Scan for the cell matching the given text and deliver its (X, Y) coordinate at center. 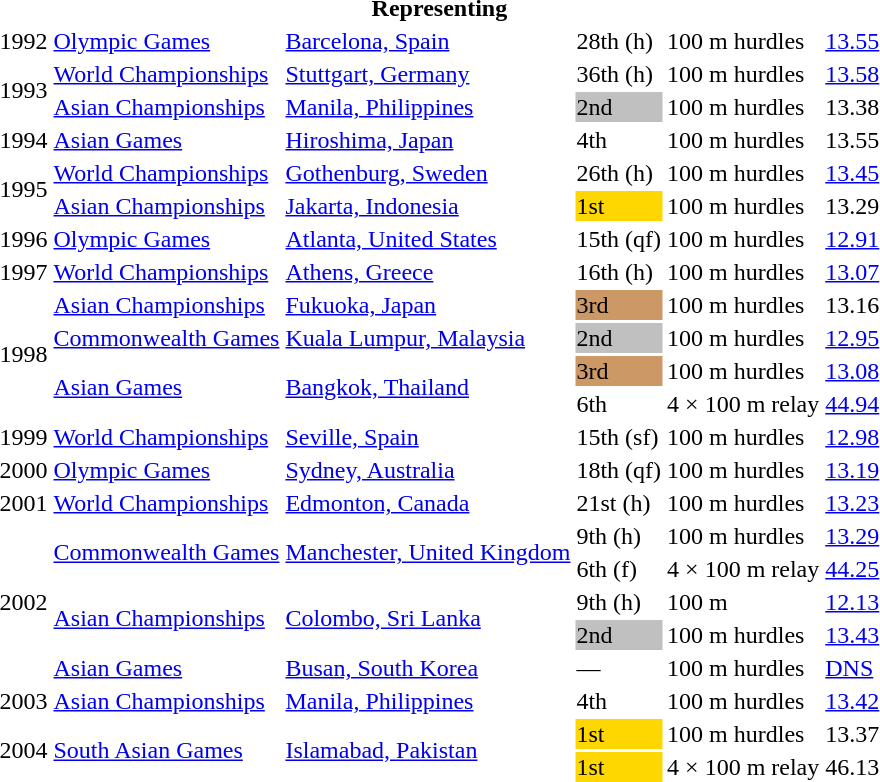
Gothenburg, Sweden (428, 173)
15th (qf) (619, 239)
South Asian Games (166, 750)
Fukuoka, Japan (428, 305)
36th (h) (619, 74)
Islamabad, Pakistan (428, 750)
Atlanta, United States (428, 239)
Busan, South Korea (428, 668)
Sydney, Australia (428, 470)
Kuala Lumpur, Malaysia (428, 338)
Bangkok, Thailand (428, 388)
Stuttgart, Germany (428, 74)
— (619, 668)
28th (h) (619, 41)
18th (qf) (619, 470)
21st (h) (619, 503)
15th (sf) (619, 437)
100 m (744, 602)
Hiroshima, Japan (428, 140)
6th (619, 404)
Seville, Spain (428, 437)
Manchester, United Kingdom (428, 552)
Edmonton, Canada (428, 503)
Barcelona, Spain (428, 41)
Colombo, Sri Lanka (428, 618)
16th (h) (619, 272)
6th (f) (619, 569)
Jakarta, Indonesia (428, 206)
26th (h) (619, 173)
Athens, Greece (428, 272)
